Locate the cell with the specified text and output its [X, Y] center coordinate. 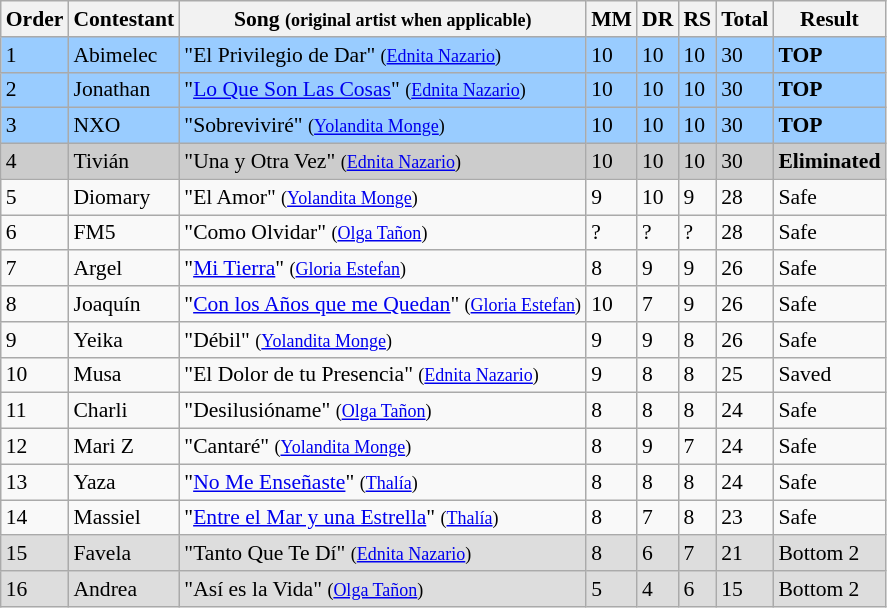
16 [35, 589]
"Tanto Que Te Dí" (Ednita Nazario) [382, 554]
23 [744, 518]
25 [744, 375]
Contestant [124, 19]
MM [612, 19]
"Débil" (Yolandita Monge) [382, 340]
Tivián [124, 162]
Yeika [124, 340]
Eliminated [829, 162]
"Una y Otra Vez" (Ednita Nazario) [382, 162]
Jonathan [124, 90]
"Sobreviviré" (Yolandita Monge) [382, 126]
Mari Z [124, 447]
DR [658, 19]
Saved [829, 375]
RS [697, 19]
14 [35, 518]
12 [35, 447]
"El Amor" (Yolandita Monge) [382, 197]
Favela [124, 554]
3 [35, 126]
"Desilusióname" (Olga Tañon) [382, 411]
"El Privilegio de Dar" (Ednita Nazario) [382, 55]
Total [744, 19]
NXO [124, 126]
Massiel [124, 518]
1 [35, 55]
Joaquín [124, 304]
2 [35, 90]
FM5 [124, 233]
13 [35, 482]
"Así es la Vida" (Olga Tañon) [382, 589]
Result [829, 19]
"El Dolor de tu Presencia" (Ednita Nazario) [382, 375]
Argel [124, 269]
"Mi Tierra" (Gloria Estefan) [382, 269]
"Entre el Mar y una Estrella" (Thalía) [382, 518]
Musa [124, 375]
"Lo Que Son Las Cosas" (Ednita Nazario) [382, 90]
Andrea [124, 589]
Song (original artist when applicable) [382, 19]
Yaza [124, 482]
21 [744, 554]
"No Me Enseñaste" (Thalía) [382, 482]
"Como Olvidar" (Olga Tañon) [382, 233]
11 [35, 411]
Diomary [124, 197]
Charli [124, 411]
Abimelec [124, 55]
"Cantaré" (Yolandita Monge) [382, 447]
Order [35, 19]
"Con los Años que me Quedan" (Gloria Estefan) [382, 304]
